Provide the [x, y] coordinate of the cell's center where the given text is located.  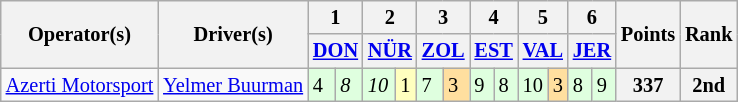
337 [648, 85]
2 [390, 17]
Azerti Motorsport [80, 85]
JER [592, 51]
2nd [708, 85]
NÜR [390, 51]
EST [494, 51]
DON [336, 51]
6 [592, 17]
Operator(s) [80, 34]
Rank [708, 34]
Points [648, 34]
Yelmer Buurman [233, 85]
VAL [543, 51]
7 [430, 85]
ZOL [444, 51]
Driver(s) [233, 34]
5 [543, 17]
